Identify which cell holds the provided text, then report its (X, Y) central coordinate. 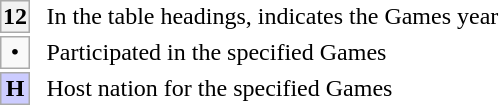
12 (15, 16)
H (15, 88)
• (15, 52)
